Scan for the cell matching the given text and deliver its (x, y) coordinate at center. 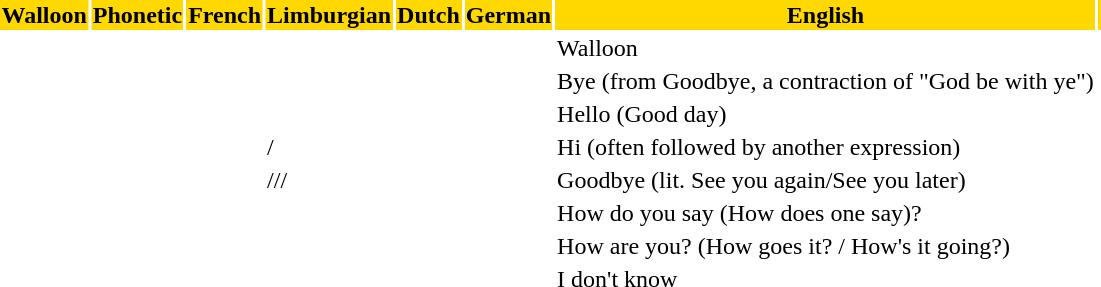
German (508, 15)
/ (330, 147)
Phonetic (137, 15)
Bye (from Goodbye, a contraction of "God be with ye") (826, 81)
/// (330, 180)
Dutch (429, 15)
How are you? (How goes it? / How's it going?) (826, 246)
Goodbye (lit. See you again/See you later) (826, 180)
French (225, 15)
Limburgian (330, 15)
Hello (Good day) (826, 114)
English (826, 15)
How do you say (How does one say)? (826, 213)
Hi (often followed by another expression) (826, 147)
